Find where the given text appears and provide that cell's center as (X, Y) coordinate. 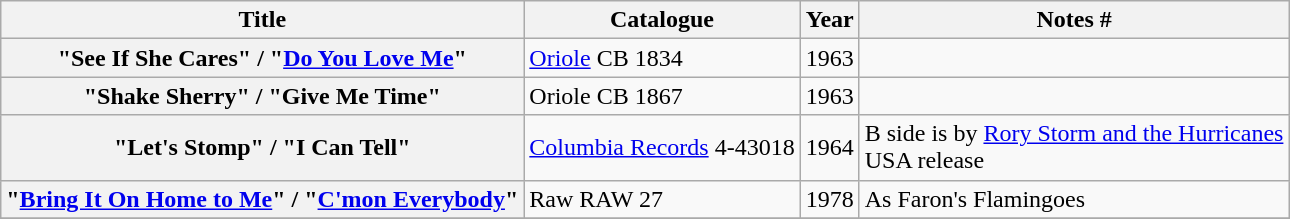
1964 (830, 148)
Oriole CB 1867 (662, 96)
"Let's Stomp" / "I Can Tell" (262, 148)
Columbia Records 4-43018 (662, 148)
1978 (830, 199)
Title (262, 20)
"See If She Cares" / "Do You Love Me" (262, 58)
As Faron's Flamingoes (1074, 199)
Raw RAW 27 (662, 199)
B side is by Rory Storm and the HurricanesUSA release (1074, 148)
Oriole CB 1834 (662, 58)
Catalogue (662, 20)
"Bring It On Home to Me" / "C'mon Everybody" (262, 199)
Notes # (1074, 20)
"Shake Sherry" / "Give Me Time" (262, 96)
Year (830, 20)
